Return the [x, y] coordinate for the center point of the cell that contains the specified text.  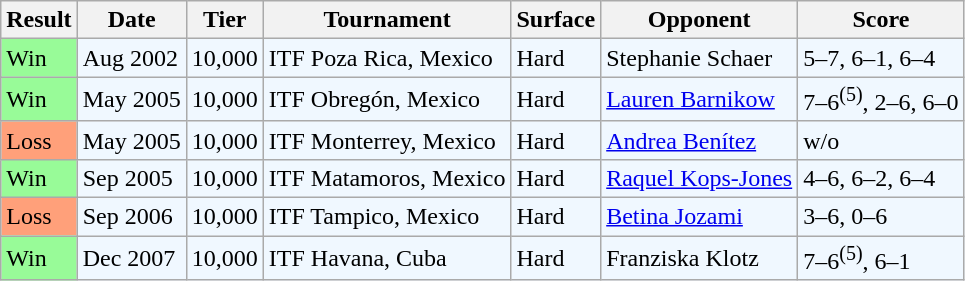
ITF Poza Rica, Mexico [387, 58]
Sep 2006 [132, 217]
w/o [881, 140]
Raquel Kops-Jones [700, 178]
Date [132, 20]
Sep 2005 [132, 178]
Andrea Benítez [700, 140]
Tier [224, 20]
Tournament [387, 20]
Opponent [700, 20]
Lauren Barnikow [700, 100]
ITF Matamoros, Mexico [387, 178]
7–6(5), 2–6, 6–0 [881, 100]
Surface [556, 20]
Score [881, 20]
ITF Monterrey, Mexico [387, 140]
Stephanie Schaer [700, 58]
3–6, 0–6 [881, 217]
Result [39, 20]
ITF Tampico, Mexico [387, 217]
Aug 2002 [132, 58]
Dec 2007 [132, 258]
Franziska Klotz [700, 258]
Betina Jozami [700, 217]
4–6, 6–2, 6–4 [881, 178]
7–6(5), 6–1 [881, 258]
ITF Obregón, Mexico [387, 100]
ITF Havana, Cuba [387, 258]
5–7, 6–1, 6–4 [881, 58]
